Return (x, y) of the center of cell containing provided text 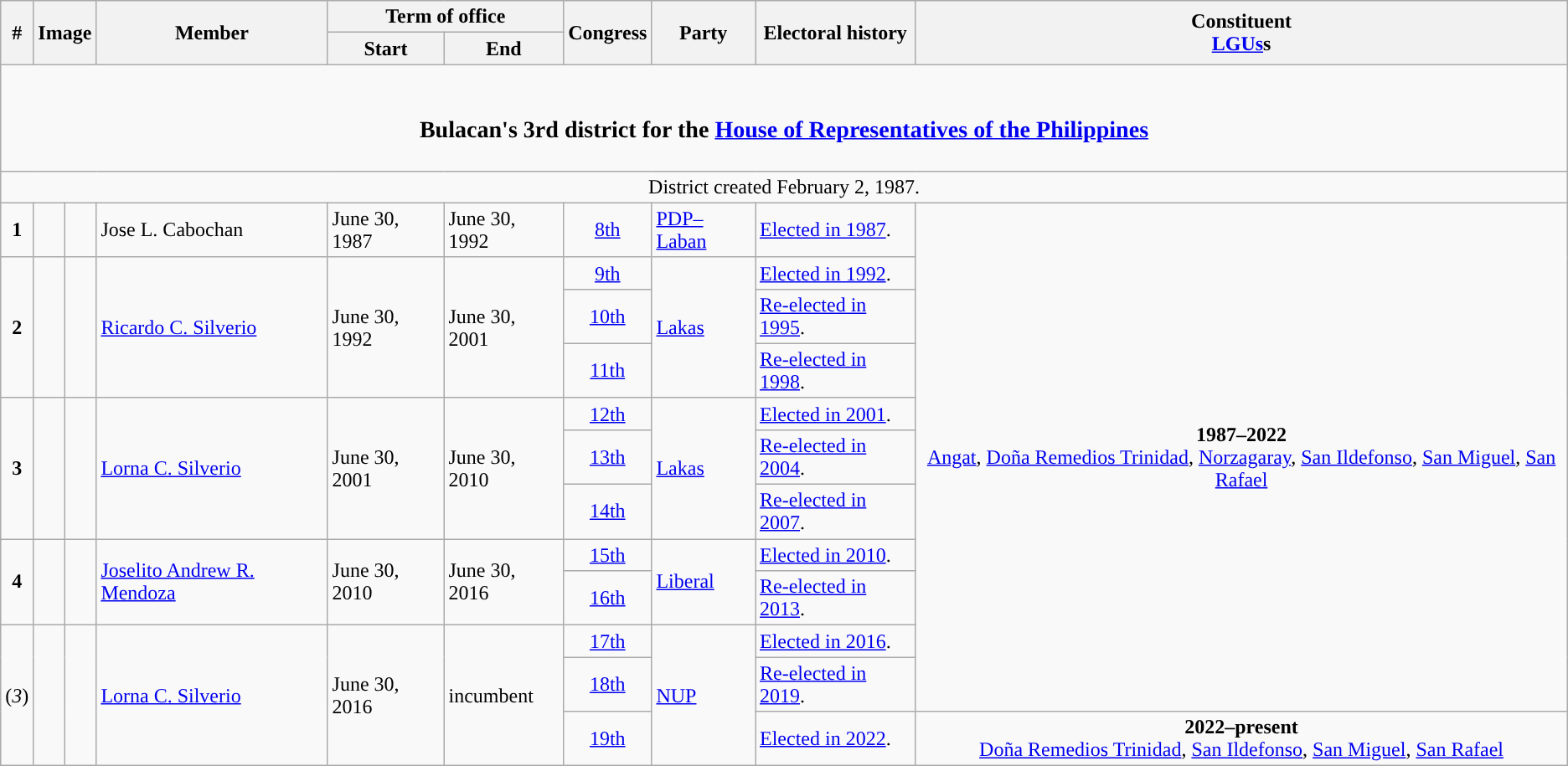
PDP–Laban (704, 229)
Start (385, 49)
Elected in 1992. (836, 273)
Re-elected in 2013. (836, 598)
Ricardo C. Silverio (212, 327)
Re-elected in 1995. (836, 316)
Elected in 2022. (836, 738)
Re-elected in 2004. (836, 457)
District created February 2, 1987. (784, 187)
NUP (704, 696)
18th (608, 685)
4 (17, 583)
Elected in 1987. (836, 229)
9th (608, 273)
Re-elected in 2007. (836, 512)
Party (704, 33)
Liberal (704, 583)
Congress (608, 33)
1987–2022Angat, Doña Remedios Trinidad, Norzagaray, San Ildefonso, San Miguel, San Rafael (1241, 457)
Elected in 2010. (836, 555)
2 (17, 327)
13th (608, 457)
2022–presentDoña Remedios Trinidad, San Ildefonso, San Miguel, San Rafael (1241, 738)
incumbent (504, 696)
8th (608, 229)
16th (608, 598)
11th (608, 370)
Member (212, 33)
19th (608, 738)
Re-elected in 2019. (836, 685)
Jose L. Cabochan (212, 229)
(3) (17, 696)
14th (608, 512)
Elected in 2016. (836, 641)
12th (608, 414)
June 30, 1987 (385, 229)
15th (608, 555)
Bulacan's 3rd district for the House of Representatives of the Philippines (784, 117)
ConstituentLGUss (1241, 33)
3 (17, 468)
End (504, 49)
Electoral history (836, 33)
# (17, 33)
Joselito Andrew R. Mendoza (212, 583)
Elected in 2001. (836, 414)
Image (65, 33)
17th (608, 641)
Re-elected in 1998. (836, 370)
10th (608, 316)
Term of office (446, 17)
1 (17, 229)
